Find where the given text appears and provide that cell's center as (X, Y) coordinate. 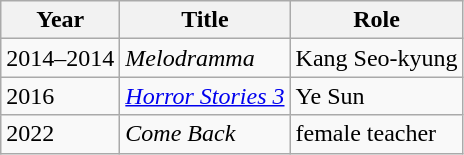
Horror Stories 3 (205, 96)
Title (205, 20)
2016 (60, 96)
2022 (60, 134)
female teacher (376, 134)
2014–2014 (60, 58)
Role (376, 20)
Year (60, 20)
Melodramma (205, 58)
Kang Seo-kyung (376, 58)
Come Back (205, 134)
Ye Sun (376, 96)
